Capture the cell that displays the provided text and extract its [X, Y] central coordinate. 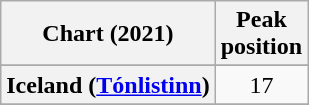
Peakposition [261, 34]
17 [261, 85]
Chart (2021) [108, 34]
Iceland (Tónlistinn) [108, 85]
